Pinpoint the cell where the given text exists, returning its [X, Y] midpoint coordinate. 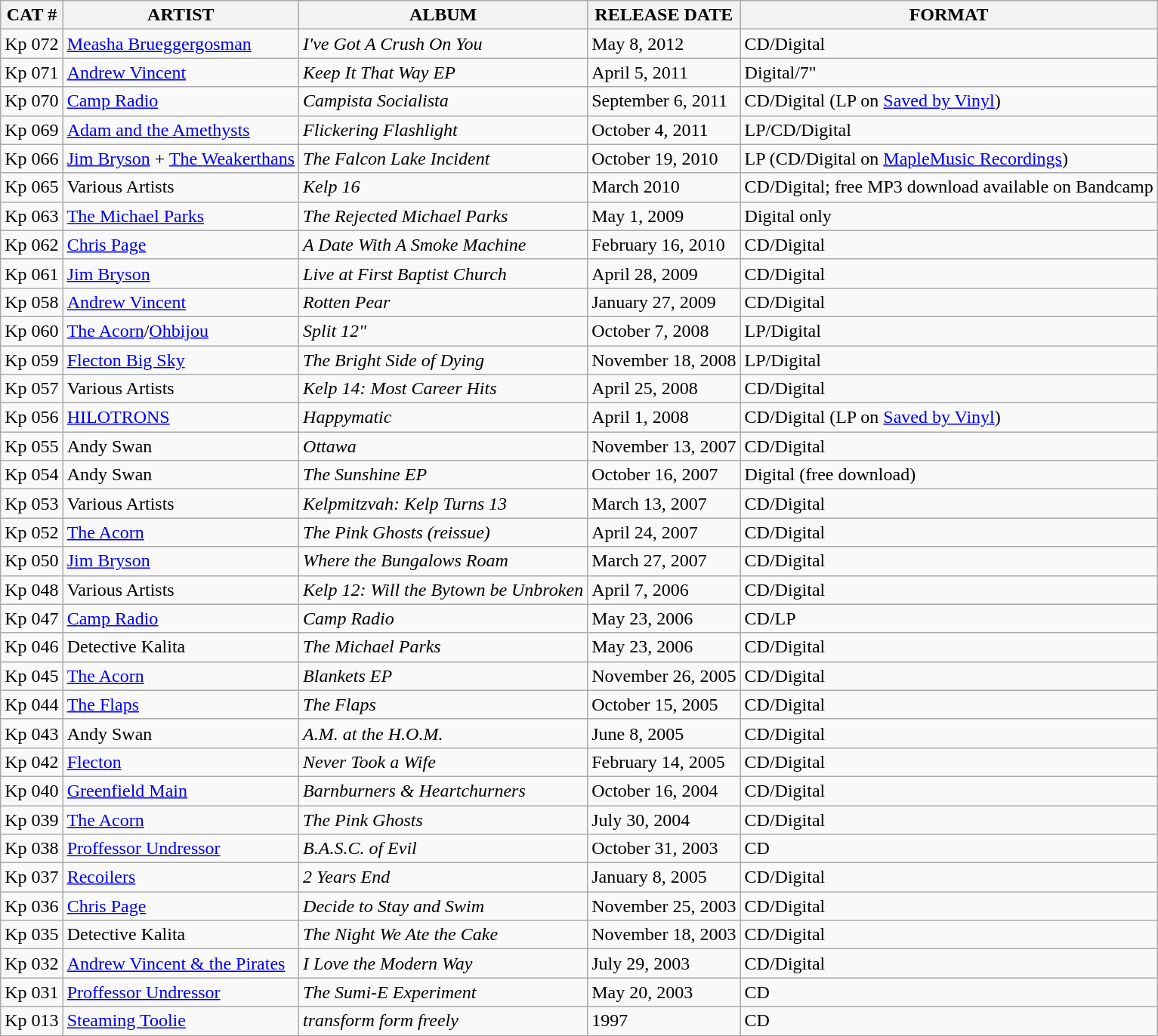
July 29, 2003 [664, 964]
Kp 058 [32, 302]
CD/LP [949, 618]
Kp 055 [32, 446]
October 15, 2005 [664, 705]
Rotten Pear [443, 302]
Kp 044 [32, 705]
October 7, 2008 [664, 331]
Kp 042 [32, 762]
LP/CD/Digital [949, 130]
Andrew Vincent & the Pirates [181, 964]
Kp 037 [32, 877]
Never Took a Wife [443, 762]
Kp 039 [32, 819]
Campista Socialista [443, 101]
LP (CD/Digital on MapleMusic Recordings) [949, 159]
February 14, 2005 [664, 762]
April 7, 2006 [664, 590]
The Rejected Michael Parks [443, 216]
February 16, 2010 [664, 245]
Measha Brueggergosman [181, 44]
1997 [664, 1021]
RELEASE DATE [664, 15]
Steaming Toolie [181, 1021]
Kp 046 [32, 647]
November 18, 2003 [664, 935]
Jim Bryson + The Weakerthans [181, 159]
October 31, 2003 [664, 849]
The Bright Side of Dying [443, 360]
transform form freely [443, 1021]
The Sumi-E Experiment [443, 992]
November 25, 2003 [664, 906]
ALBUM [443, 15]
Kp 035 [32, 935]
Kp 036 [32, 906]
April 28, 2009 [664, 273]
Kp 013 [32, 1021]
Kelp 16 [443, 187]
Flecton Big Sky [181, 360]
April 5, 2011 [664, 72]
Kp 066 [32, 159]
March 2010 [664, 187]
The Acorn/Ohbijou [181, 331]
The Pink Ghosts (reissue) [443, 532]
March 27, 2007 [664, 561]
Kp 059 [32, 360]
Kp 061 [32, 273]
October 19, 2010 [664, 159]
Kelp 12: Will the Bytown be Unbroken [443, 590]
November 13, 2007 [664, 446]
November 26, 2005 [664, 676]
CD/Digital; free MP3 download available on Bandcamp [949, 187]
CAT # [32, 15]
Kp 053 [32, 504]
Split 12" [443, 331]
The Sunshine EP [443, 475]
Ottawa [443, 446]
A Date With A Smoke Machine [443, 245]
Kp 054 [32, 475]
Decide to Stay and Swim [443, 906]
July 30, 2004 [664, 819]
Where the Bungalows Roam [443, 561]
October 4, 2011 [664, 130]
Kp 040 [32, 791]
October 16, 2004 [664, 791]
Flickering Flashlight [443, 130]
Kp 065 [32, 187]
The Falcon Lake Incident [443, 159]
March 13, 2007 [664, 504]
2 Years End [443, 877]
Kp 060 [32, 331]
Recoilers [181, 877]
Digital only [949, 216]
Keep It That Way EP [443, 72]
I've Got A Crush On You [443, 44]
Barnburners & Heartchurners [443, 791]
Kp 063 [32, 216]
Kp 056 [32, 418]
May 1, 2009 [664, 216]
Kp 038 [32, 849]
Kp 050 [32, 561]
Kp 031 [32, 992]
Kp 072 [32, 44]
Happymatic [443, 418]
Kp 032 [32, 964]
I Love the Modern Way [443, 964]
Flecton [181, 762]
Kp 071 [32, 72]
The Night We Ate the Cake [443, 935]
ARTIST [181, 15]
A.M. at the H.O.M. [443, 733]
Adam and the Amethysts [181, 130]
Greenfield Main [181, 791]
Digital (free download) [949, 475]
Blankets EP [443, 676]
Kp 057 [32, 389]
April 24, 2007 [664, 532]
B.A.S.C. of Evil [443, 849]
November 18, 2008 [664, 360]
Kp 043 [32, 733]
January 27, 2009 [664, 302]
FORMAT [949, 15]
Kp 048 [32, 590]
October 16, 2007 [664, 475]
May 20, 2003 [664, 992]
Kp 070 [32, 101]
HILOTRONS [181, 418]
May 8, 2012 [664, 44]
Kelp 14: Most Career Hits [443, 389]
Digital/7" [949, 72]
April 1, 2008 [664, 418]
Live at First Baptist Church [443, 273]
Kp 069 [32, 130]
Kp 052 [32, 532]
January 8, 2005 [664, 877]
The Pink Ghosts [443, 819]
April 25, 2008 [664, 389]
Kp 062 [32, 245]
September 6, 2011 [664, 101]
Kelpmitzvah: Kelp Turns 13 [443, 504]
Kp 047 [32, 618]
June 8, 2005 [664, 733]
Kp 045 [32, 676]
